From the cell containing the given text, extract its center point as [X, Y] coordinate. 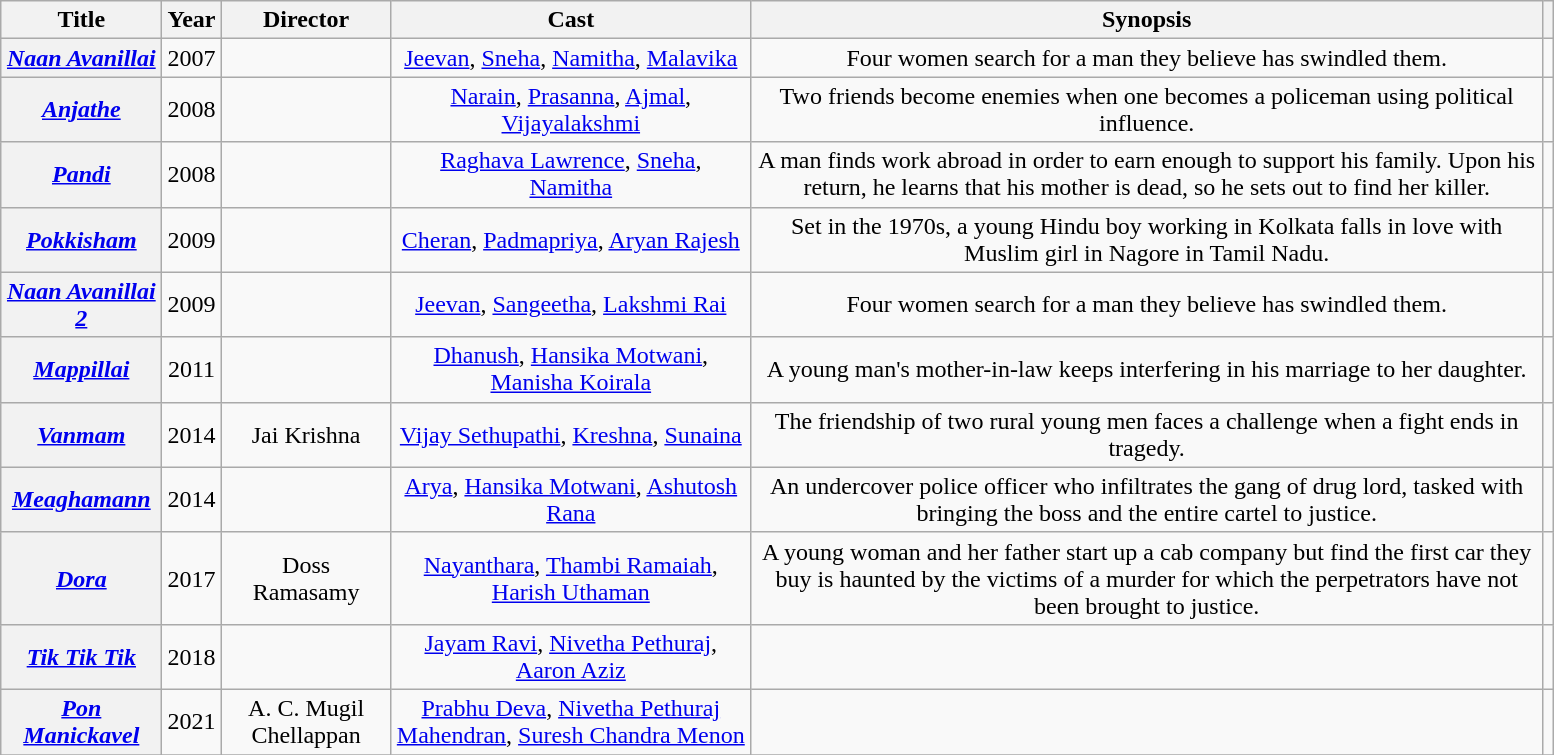
Pandi [82, 174]
Mappillai [82, 370]
Dhanush, Hansika Motwani, Manisha Koirala [570, 370]
Raghava Lawrence, Sneha, Namitha [570, 174]
2021 [192, 722]
Naan Avanillai 2 [82, 304]
Meaghamann [82, 500]
Director [306, 20]
An undercover police officer who infiltrates the gang of drug lord, tasked with bringing the boss and the entire cartel to justice. [1146, 500]
Vijay Sethupathi, Kreshna, Sunaina [570, 434]
Vanmam [82, 434]
Doss Ramasamy [306, 578]
2018 [192, 656]
Synopsis [1146, 20]
Jayam Ravi, Nivetha Pethuraj, Aaron Aziz [570, 656]
The friendship of two rural young men faces a challenge when a fight ends in tragedy. [1146, 434]
Jeevan, Sneha, Namitha, Malavika [570, 58]
Pon Manickavel [82, 722]
Narain, Prasanna, Ajmal, Vijayalakshmi [570, 110]
2017 [192, 578]
Title [82, 20]
Cheran, Padmapriya, Aryan Rajesh [570, 240]
Set in the 1970s, a young Hindu boy working in Kolkata falls in love with Muslim girl in Nagore in Tamil Nadu. [1146, 240]
Naan Avanillai [82, 58]
Anjathe [82, 110]
Nayanthara, Thambi Ramaiah, Harish Uthaman [570, 578]
Tik Tik Tik [82, 656]
Cast [570, 20]
Dora [82, 578]
Jai Krishna [306, 434]
A. C. Mugil Chellappan [306, 722]
Two friends become enemies when one becomes a policeman using political influence. [1146, 110]
A young man's mother-in-law keeps interfering in his marriage to her daughter. [1146, 370]
Year [192, 20]
2011 [192, 370]
Arya, Hansika Motwani, Ashutosh Rana [570, 500]
Prabhu Deva, Nivetha Pethuraj Mahendran, Suresh Chandra Menon [570, 722]
Pokkisham [82, 240]
Jeevan, Sangeetha, Lakshmi Rai [570, 304]
2007 [192, 58]
